Determine the (X, Y) coordinate at the center of the cell enclosing the given text.  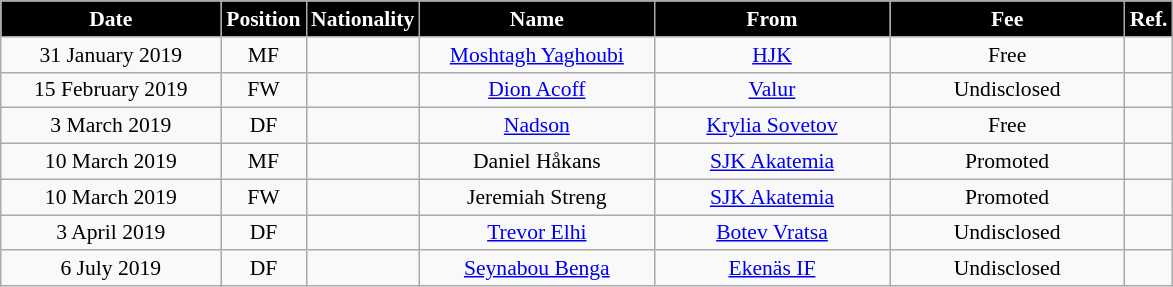
6 July 2019 (111, 269)
Ref. (1149, 19)
Date (111, 19)
Jeremiah Streng (536, 197)
Nadson (536, 126)
3 April 2019 (111, 233)
Position (264, 19)
HJK (772, 55)
3 March 2019 (111, 126)
Name (536, 19)
From (772, 19)
31 January 2019 (111, 55)
15 February 2019 (111, 90)
Botev Vratsa (772, 233)
Trevor Elhi (536, 233)
Moshtagh Yaghoubi (536, 55)
Ekenäs IF (772, 269)
Dion Acoff (536, 90)
Valur (772, 90)
Nationality (362, 19)
Daniel Håkans (536, 162)
Seynabou Benga (536, 269)
Fee (1008, 19)
Krylia Sovetov (772, 126)
